Find where the given text appears and provide that cell's center as (X, Y) coordinate. 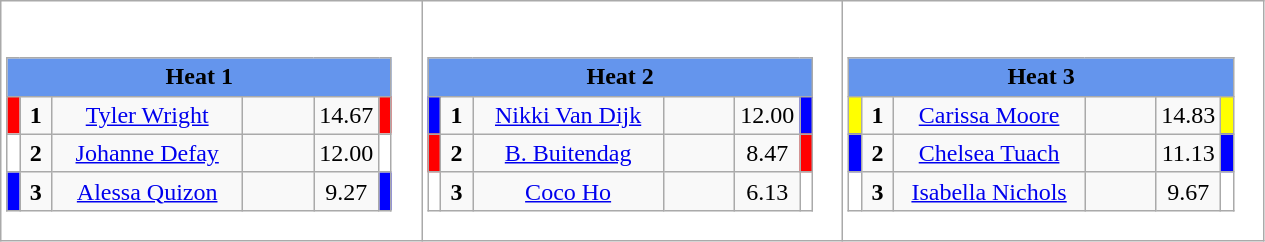
Heat 2 (620, 77)
14.67 (346, 115)
Carissa Moore (990, 115)
11.13 (1188, 153)
Heat 3 (1041, 77)
6.13 (768, 191)
14.83 (1188, 115)
Nikki Van Dijk (568, 115)
Heat 1 (199, 77)
Isabella Nichols (990, 191)
Alessa Quizon (148, 191)
9.67 (1188, 191)
Coco Ho (568, 191)
Tyler Wright (148, 115)
Heat 3 1 Carissa Moore 14.83 2 Chelsea Tuach 11.13 3 Isabella Nichols 9.67 (1054, 121)
9.27 (346, 191)
B. Buitendag (568, 153)
8.47 (768, 153)
Heat 1 1 Tyler Wright 14.67 2 Johanne Defay 12.00 3 Alessa Quizon 9.27 (212, 121)
Heat 2 1 Nikki Van Dijk 12.00 2 B. Buitendag 8.47 3 Coco Ho 6.13 (632, 121)
Johanne Defay (148, 153)
Chelsea Tuach (990, 153)
